Return (x, y) of the center of cell containing provided text 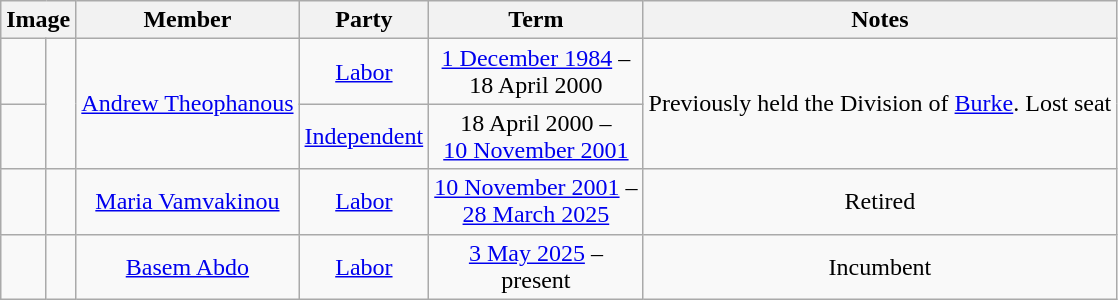
1 December 1984 –18 April 2000 (536, 72)
Andrew Theophanous (188, 104)
3 May 2025 –present (536, 266)
Member (188, 20)
Maria Vamvakinou (188, 202)
Incumbent (880, 266)
Term (536, 20)
Previously held the Division of Burke. Lost seat (880, 104)
Image (38, 20)
10 November 2001 –28 March 2025 (536, 202)
Retired (880, 202)
18 April 2000 –10 November 2001 (536, 136)
Notes (880, 20)
Independent (364, 136)
Basem Abdo (188, 266)
Party (364, 20)
